Scan for the cell matching the given text and deliver its (x, y) coordinate at center. 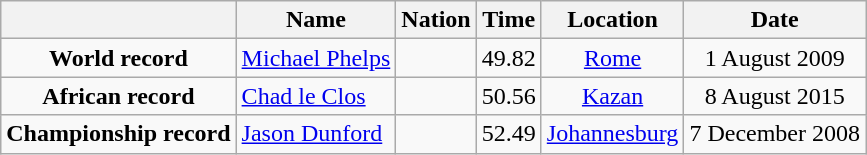
Time (508, 20)
Rome (612, 58)
Date (775, 20)
Jason Dunford (316, 134)
7 December 2008 (775, 134)
49.82 (508, 58)
Nation (436, 20)
World record (118, 58)
Kazan (612, 96)
African record (118, 96)
Location (612, 20)
Championship record (118, 134)
Michael Phelps (316, 58)
50.56 (508, 96)
1 August 2009 (775, 58)
Chad le Clos (316, 96)
Name (316, 20)
52.49 (508, 134)
Johannesburg (612, 134)
8 August 2015 (775, 96)
